Return the [x, y] coordinate for the center point of the cell that contains the specified text.  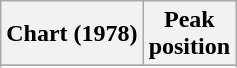
Peakposition [189, 34]
Chart (1978) [72, 34]
